Detect which cell encompasses the target text, then output its (x, y) center coordinate. 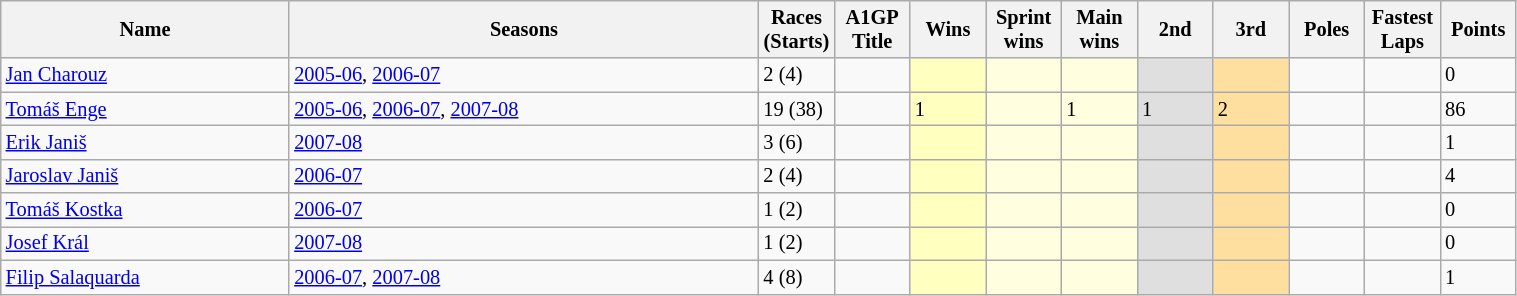
2 (1251, 109)
4 (1478, 176)
3rd (1251, 29)
Points (1478, 29)
Wins (948, 29)
Seasons (524, 29)
19 (38) (797, 109)
Filip Salaquarda (146, 277)
FastestLaps (1403, 29)
4 (8) (797, 277)
Sprintwins (1024, 29)
2nd (1175, 29)
Poles (1327, 29)
2006-07, 2007-08 (524, 277)
Tomáš Enge (146, 109)
Tomáš Kostka (146, 210)
Josef Král (146, 243)
Jaroslav Janiš (146, 176)
3 (6) (797, 142)
Jan Charouz (146, 75)
Name (146, 29)
Mainwins (1100, 29)
Races(Starts) (797, 29)
86 (1478, 109)
2005-06, 2006-07 (524, 75)
Erik Janiš (146, 142)
2005-06, 2006-07, 2007-08 (524, 109)
A1GP Title (872, 29)
